Locate the cell with the specified text and output its (X, Y) center coordinate. 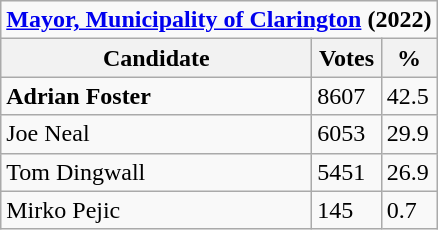
6053 (346, 134)
Adrian Foster (156, 96)
Joe Neal (156, 134)
5451 (346, 172)
Tom Dingwall (156, 172)
29.9 (409, 134)
145 (346, 210)
% (409, 58)
Candidate (156, 58)
0.7 (409, 210)
Votes (346, 58)
42.5 (409, 96)
26.9 (409, 172)
Mayor, Municipality of Clarington (2022) (219, 20)
8607 (346, 96)
Mirko Pejic (156, 210)
